Scan for the cell matching the given text and deliver its (x, y) coordinate at center. 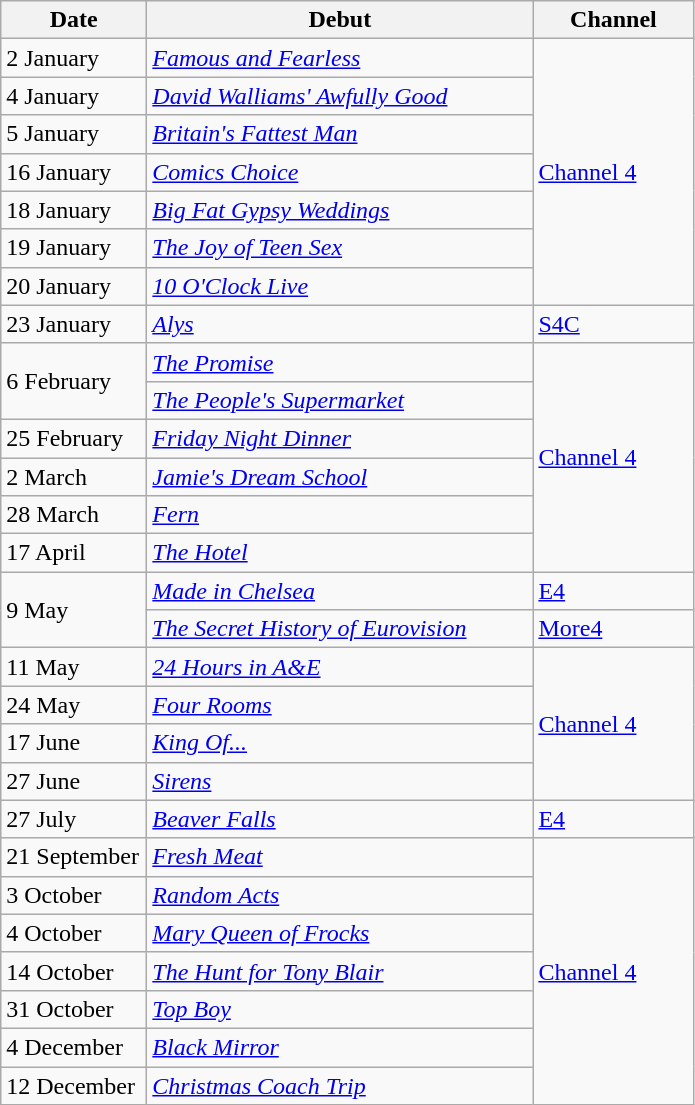
S4C (614, 324)
4 October (74, 933)
21 September (74, 857)
3 October (74, 895)
Big Fat Gypsy Weddings (340, 210)
The Joy of Teen Sex (340, 248)
Fern (340, 515)
17 April (74, 553)
2 January (74, 58)
Beaver Falls (340, 819)
24 Hours in A&E (340, 667)
16 January (74, 172)
David Walliams' Awfully Good (340, 96)
24 May (74, 705)
9 May (74, 610)
Channel (614, 20)
27 June (74, 781)
Date (74, 20)
Friday Night Dinner (340, 438)
6 February (74, 381)
The Hotel (340, 553)
Made in Chelsea (340, 591)
17 June (74, 743)
4 December (74, 1047)
Alys (340, 324)
Jamie's Dream School (340, 477)
20 January (74, 286)
The Hunt for Tony Blair (340, 971)
12 December (74, 1085)
Top Boy (340, 1009)
23 January (74, 324)
Britain's Fattest Man (340, 134)
27 July (74, 819)
Debut (340, 20)
19 January (74, 248)
The Secret History of Eurovision (340, 629)
Black Mirror (340, 1047)
Sirens (340, 781)
Four Rooms (340, 705)
11 May (74, 667)
Random Acts (340, 895)
10 O'Clock Live (340, 286)
Famous and Fearless (340, 58)
28 March (74, 515)
Christmas Coach Trip (340, 1085)
2 March (74, 477)
The People's Supermarket (340, 400)
Fresh Meat (340, 857)
More4 (614, 629)
4 January (74, 96)
5 January (74, 134)
Comics Choice (340, 172)
31 October (74, 1009)
Mary Queen of Frocks (340, 933)
18 January (74, 210)
14 October (74, 971)
The Promise (340, 362)
King Of... (340, 743)
25 February (74, 438)
